Find where the given text appears and provide that cell's center as [x, y] coordinate. 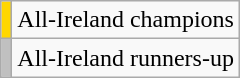
All-Ireland runners-up [126, 58]
All-Ireland champions [126, 20]
